Determine the (X, Y) coordinate at the center of the cell enclosing the given text.  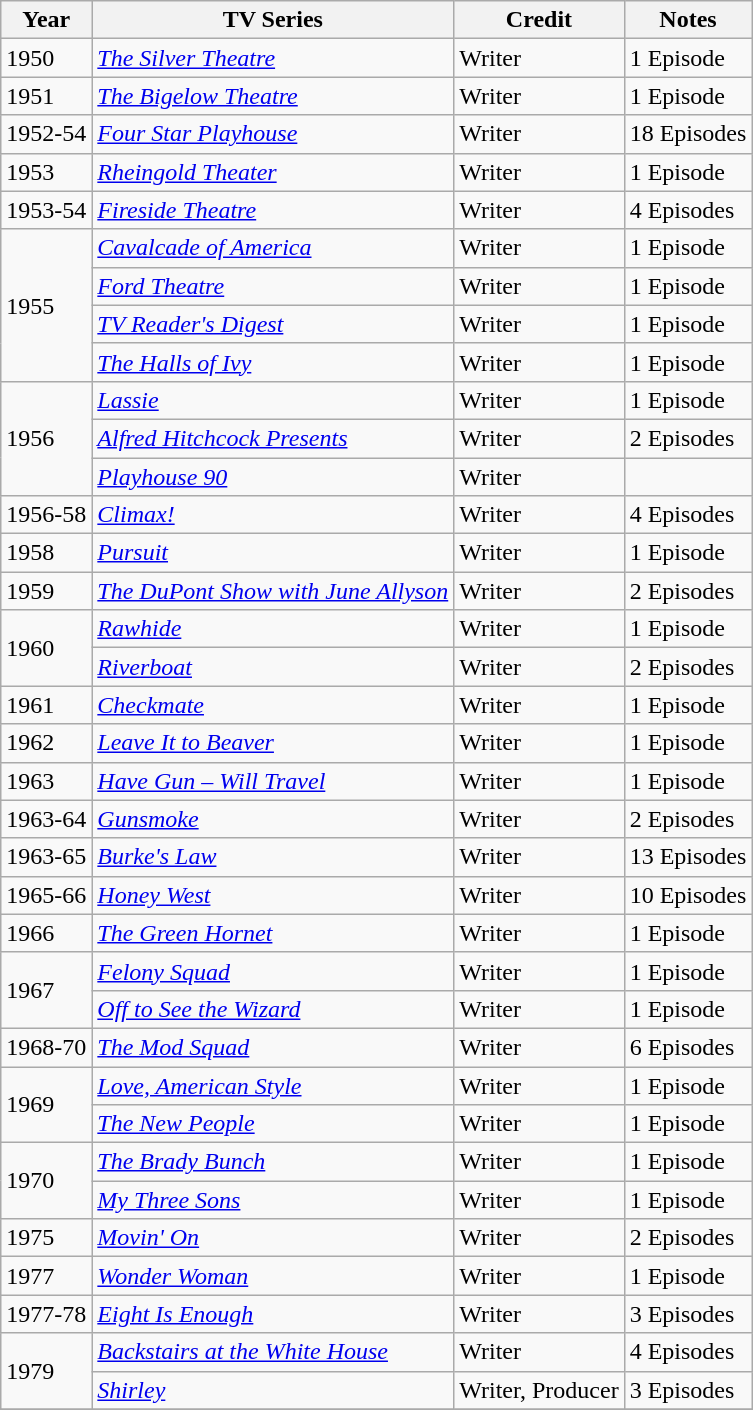
The DuPont Show with June Allyson (273, 591)
1960 (46, 648)
Fireside Theatre (273, 210)
Cavalcade of America (273, 248)
1963-64 (46, 819)
Have Gun – Will Travel (273, 781)
The Bigelow Theatre (273, 96)
1951 (46, 96)
Writer, Producer (539, 1390)
13 Episodes (688, 857)
The Brady Bunch (273, 1162)
The Green Hornet (273, 933)
1950 (46, 58)
1956-58 (46, 515)
1963-65 (46, 857)
Four Star Playhouse (273, 134)
Credit (539, 20)
1952-54 (46, 134)
TV Series (273, 20)
Off to See the Wizard (273, 1009)
Love, American Style (273, 1085)
1979 (46, 1371)
6 Episodes (688, 1047)
Climax! (273, 515)
18 Episodes (688, 134)
Wonder Woman (273, 1276)
Pursuit (273, 553)
1958 (46, 553)
1967 (46, 990)
1953-54 (46, 210)
1970 (46, 1181)
Movin' On (273, 1238)
1977-78 (46, 1314)
Notes (688, 20)
Checkmate (273, 705)
1961 (46, 705)
TV Reader's Digest (273, 324)
1962 (46, 743)
10 Episodes (688, 895)
Lassie (273, 400)
Burke's Law (273, 857)
1969 (46, 1104)
Year (46, 20)
Backstairs at the White House (273, 1352)
1953 (46, 172)
1977 (46, 1276)
Playhouse 90 (273, 477)
1966 (46, 933)
The Mod Squad (273, 1047)
Gunsmoke (273, 819)
Alfred Hitchcock Presents (273, 438)
1968-70 (46, 1047)
The New People (273, 1124)
1959 (46, 591)
The Halls of Ivy (273, 362)
My Three Sons (273, 1200)
Rheingold Theater (273, 172)
1975 (46, 1238)
1956 (46, 438)
1955 (46, 305)
Rawhide (273, 629)
The Silver Theatre (273, 58)
Riverboat (273, 667)
Eight Is Enough (273, 1314)
Ford Theatre (273, 286)
Shirley (273, 1390)
Leave It to Beaver (273, 743)
1963 (46, 781)
1965-66 (46, 895)
Honey West (273, 895)
Felony Squad (273, 971)
